Detect which cell encompasses the target text, then output its [X, Y] center coordinate. 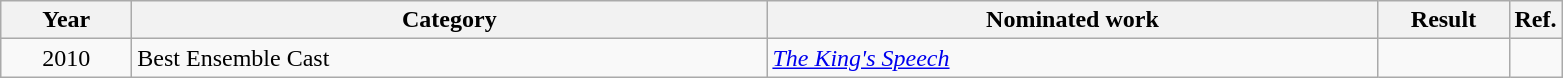
Category [450, 20]
The King's Speech [1072, 58]
Ref. [1536, 20]
Best Ensemble Cast [450, 58]
2010 [66, 58]
Nominated work [1072, 20]
Year [66, 20]
Result [1444, 20]
